For the text-containing cell, return its midpoint in (X, Y) coordinate format. 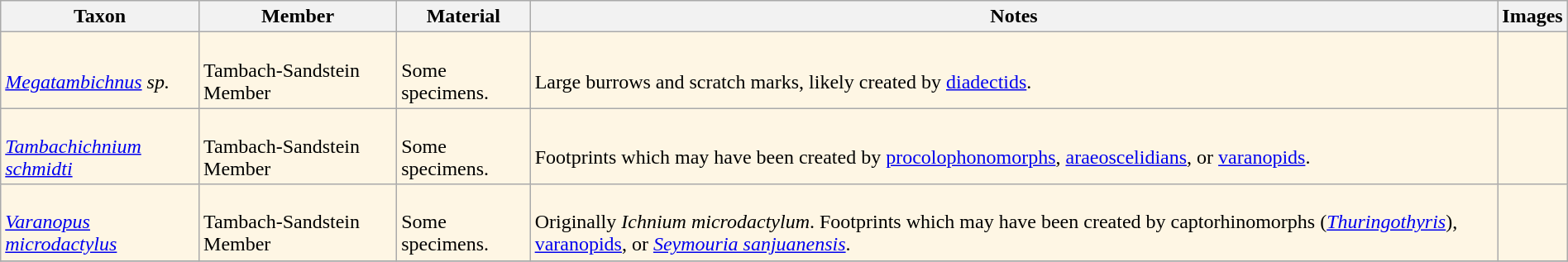
Member (298, 17)
Notes (1014, 17)
Varanopus microdactylus (100, 222)
Megatambichnus sp. (100, 70)
Originally Ichnium microdactylum. Footprints which may have been created by captorhinomorphs (Thuringothyris), varanopids, or Seymouria sanjuanensis. (1014, 222)
Material (464, 17)
Taxon (100, 17)
Tambachichnium schmidti (100, 146)
Footprints which may have been created by procolophonomorphs, araeoscelidians, or varanopids. (1014, 146)
Large burrows and scratch marks, likely created by diadectids. (1014, 70)
Images (1532, 17)
